Return the [x, y] coordinate for the center point of the cell that contains the specified text.  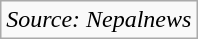
Source: Nepalnews [99, 20]
